Pinpoint the cell where the given text exists, returning its [x, y] midpoint coordinate. 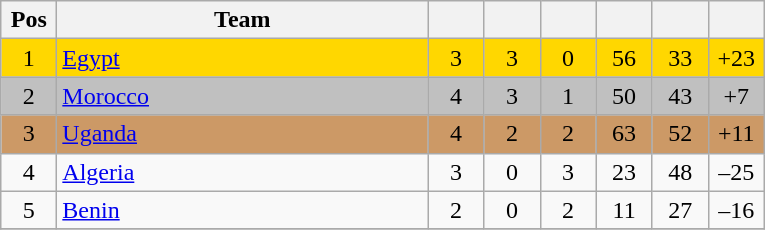
56 [624, 58]
Team [242, 20]
Algeria [242, 172]
+23 [736, 58]
23 [624, 172]
Morocco [242, 96]
+11 [736, 134]
33 [680, 58]
Pos [29, 20]
Uganda [242, 134]
63 [624, 134]
–16 [736, 210]
52 [680, 134]
50 [624, 96]
5 [29, 210]
Benin [242, 210]
+7 [736, 96]
27 [680, 210]
48 [680, 172]
43 [680, 96]
11 [624, 210]
Egypt [242, 58]
–25 [736, 172]
